Locate the cell with the specified text and output its [X, Y] center coordinate. 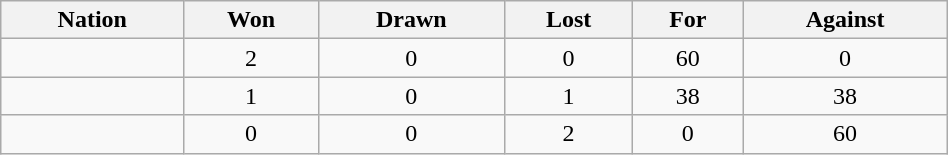
Lost [568, 20]
Nation [92, 20]
Against [845, 20]
For [688, 20]
Drawn [411, 20]
Won [252, 20]
